Pinpoint the cell where the given text exists, returning its (x, y) midpoint coordinate. 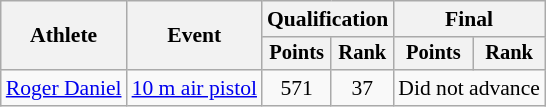
Did not advance (469, 88)
37 (362, 88)
571 (296, 88)
Roger Daniel (64, 88)
Event (194, 36)
10 m air pistol (194, 88)
Qualification (328, 19)
Final (469, 19)
Athlete (64, 36)
